Capture the cell that displays the provided text and extract its [x, y] central coordinate. 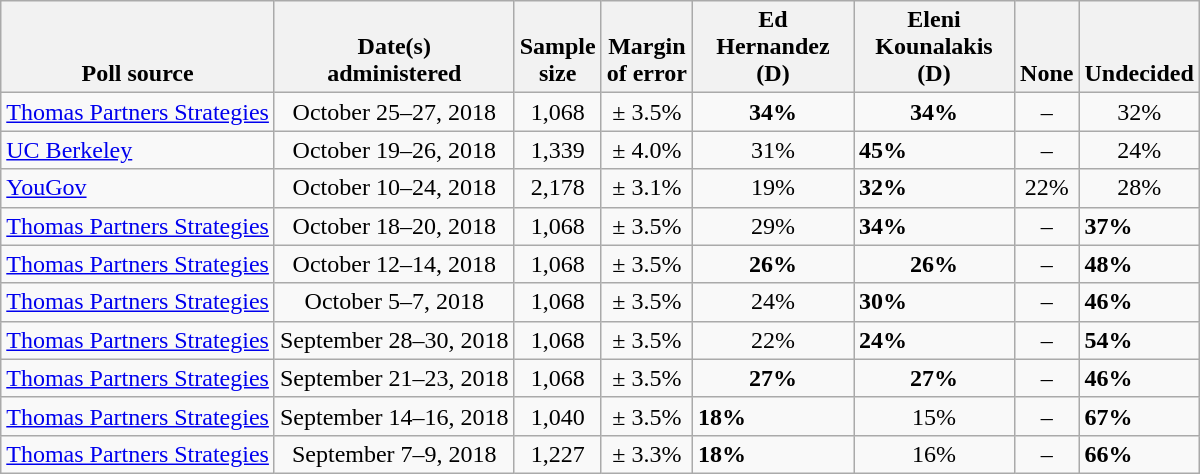
October 12–14, 2018 [394, 264]
October 10–24, 2018 [394, 188]
37% [1139, 226]
19% [772, 188]
± 3.3% [646, 454]
Poll source [138, 47]
48% [1139, 264]
29% [772, 226]
Date(s)administered [394, 47]
Samplesize [558, 47]
31% [772, 150]
± 4.0% [646, 150]
EdHernandez (D) [772, 47]
1,227 [558, 454]
Marginof error [646, 47]
30% [934, 302]
October 19–26, 2018 [394, 150]
67% [1139, 416]
Undecided [1139, 47]
None [1047, 47]
EleniKounalakis (D) [934, 47]
1,040 [558, 416]
1,339 [558, 150]
September 14–16, 2018 [394, 416]
September 7–9, 2018 [394, 454]
September 28–30, 2018 [394, 340]
October 18–20, 2018 [394, 226]
16% [934, 454]
UC Berkeley [138, 150]
15% [934, 416]
September 21–23, 2018 [394, 378]
YouGov [138, 188]
45% [934, 150]
± 3.1% [646, 188]
October 25–27, 2018 [394, 112]
28% [1139, 188]
2,178 [558, 188]
66% [1139, 454]
54% [1139, 340]
October 5–7, 2018 [394, 302]
